From the cell containing the given text, extract its center point as [X, Y] coordinate. 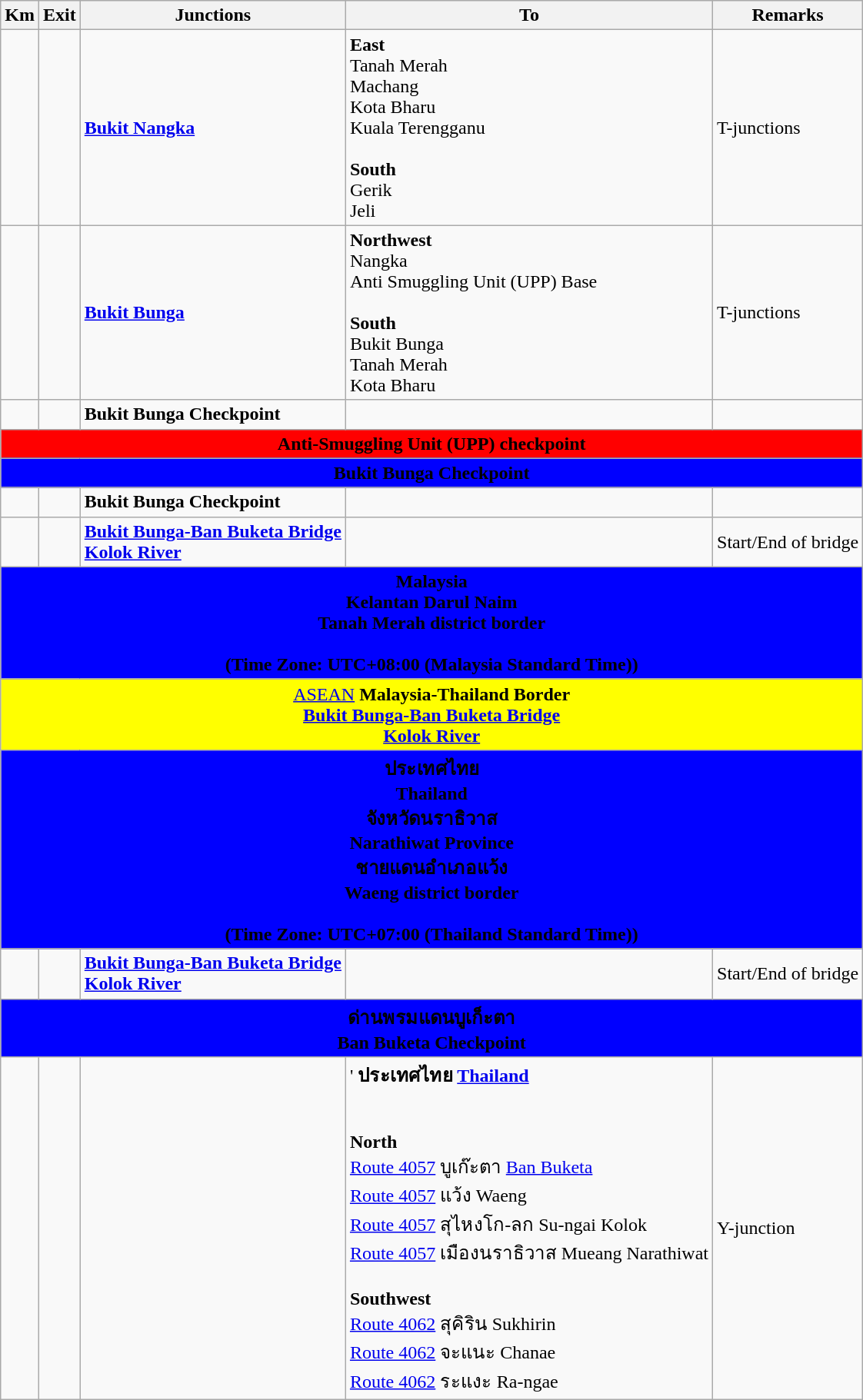
Northwest NangkaAnti Smuggling Unit (UPP) BaseSouth Bukit Bunga Tanah Merah Kota Bharu [529, 312]
Y-junction [788, 1229]
Bukit Bunga [212, 312]
Bukit Nangka [212, 128]
ด่านพรมแดนบูเก็ะตาBan Buketa Checkpoint [432, 1028]
ประเทศไทยThailandจังหวัดนราธิวาสNarathiwat Provinceชายแดนอำเภอแว้งWaeng district border(Time Zone: UTC+07:00 (Thailand Standard Time)) [432, 849]
Anti-Smuggling Unit (UPP) checkpoint [432, 444]
Remarks [788, 15]
To [529, 15]
Km [20, 15]
ASEAN Malaysia-Thailand BorderBukit Bunga-Ban Buketa BridgeKolok River [432, 714]
Malaysia Kelantan Darul NaimTanah Merah district border(Time Zone: UTC+08:00 (Malaysia Standard Time)) [432, 623]
East Tanah Merah Machang Kota Bharu Kuala TerengganuSouth Gerik Jeli [529, 128]
Junctions [212, 15]
Exit [59, 15]
